Output the (x, y) coordinate of the center of the cell containing the given text.  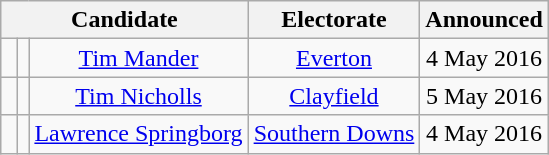
5 May 2016 (484, 96)
Electorate (334, 20)
Tim Mander (138, 58)
Announced (484, 20)
Lawrence Springborg (138, 134)
Southern Downs (334, 134)
Everton (334, 58)
Tim Nicholls (138, 96)
Clayfield (334, 96)
Candidate (124, 20)
